From the cell containing the given text, extract its center point as [X, Y] coordinate. 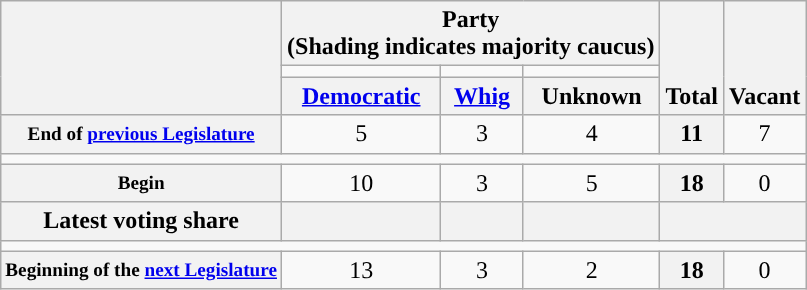
2 [592, 270]
11 [692, 134]
Whig [482, 96]
Unknown [592, 96]
Latest voting share [142, 221]
Beginning of the next Legislature [142, 270]
Total [692, 58]
Begin [142, 183]
Vacant [764, 58]
End of previous Legislature [142, 134]
Party (Shading indicates majority caucus) [471, 34]
7 [764, 134]
4 [592, 134]
10 [362, 183]
13 [362, 270]
Democratic [362, 96]
